Determine the [X, Y] coordinate at the center of the cell enclosing the given text.  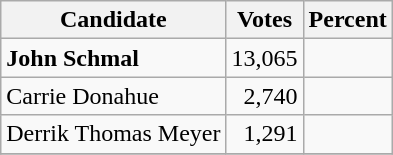
2,740 [264, 96]
Votes [264, 20]
Percent [348, 20]
13,065 [264, 58]
1,291 [264, 134]
John Schmal [114, 58]
Derrik Thomas Meyer [114, 134]
Carrie Donahue [114, 96]
Candidate [114, 20]
